Identify which cell holds the provided text, then report its [X, Y] central coordinate. 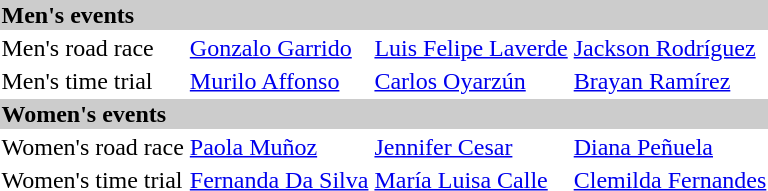
Women's events [384, 114]
Murilo Affonso [279, 81]
Men's road race [92, 48]
Jennifer Cesar [471, 147]
Diana Peñuela [670, 147]
Brayan Ramírez [670, 81]
Luis Felipe Laverde [471, 48]
Men's time trial [92, 81]
Gonzalo Garrido [279, 48]
Paola Muñoz [279, 147]
Carlos Oyarzún [471, 81]
Men's events [384, 15]
Jackson Rodríguez [670, 48]
Women's road race [92, 147]
